Return [x, y] of the center of cell containing provided text 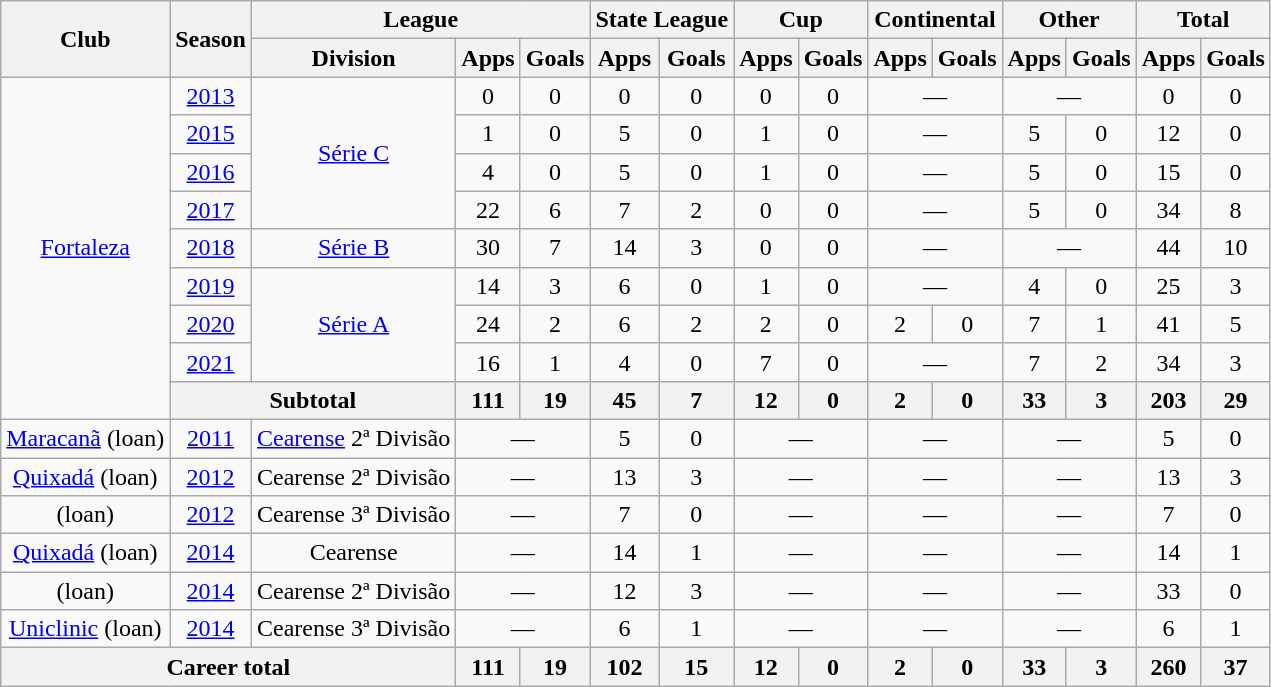
37 [1236, 667]
2018 [211, 248]
29 [1236, 400]
Division [353, 58]
Série C [353, 153]
Total [1203, 20]
Career total [228, 667]
Other [1069, 20]
Continental [935, 20]
2013 [211, 96]
2017 [211, 210]
Série B [353, 248]
2016 [211, 172]
25 [1168, 286]
State League [662, 20]
24 [488, 324]
102 [624, 667]
Cup [801, 20]
Cearense [353, 553]
Série A [353, 324]
2011 [211, 438]
203 [1168, 400]
Club [86, 39]
2019 [211, 286]
Uniclinic (loan) [86, 629]
44 [1168, 248]
2020 [211, 324]
Fortaleza [86, 248]
2021 [211, 362]
Season [211, 39]
2015 [211, 134]
41 [1168, 324]
30 [488, 248]
260 [1168, 667]
League [420, 20]
Maracanã (loan) [86, 438]
Subtotal [313, 400]
8 [1236, 210]
10 [1236, 248]
16 [488, 362]
45 [624, 400]
22 [488, 210]
